Provide the [X, Y] coordinate of the cell's center where the given text is located.  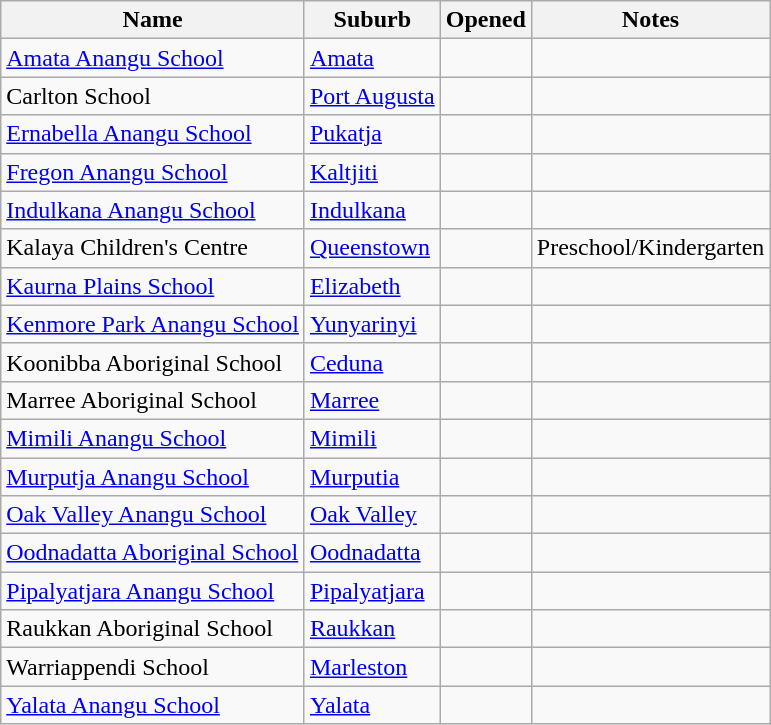
Queenstown [372, 248]
Yunyarinyi [372, 324]
Kaurna Plains School [153, 286]
Fregon Anangu School [153, 172]
Notes [650, 20]
Amata [372, 58]
Ernabella Anangu School [153, 134]
Elizabeth [372, 286]
Murputja Anangu School [153, 477]
Indulkana [372, 210]
Ceduna [372, 362]
Oodnadatta [372, 553]
Pipalyatjara [372, 591]
Pipalyatjara Anangu School [153, 591]
Marree Aboriginal School [153, 400]
Yalata Anangu School [153, 705]
Pukatja [372, 134]
Raukkan Aboriginal School [153, 629]
Oodnadatta Aboriginal School [153, 553]
Warriappendi School [153, 667]
Suburb [372, 20]
Carlton School [153, 96]
Marree [372, 400]
Raukkan [372, 629]
Mimili Anangu School [153, 438]
Murputia [372, 477]
Opened [486, 20]
Yalata [372, 705]
Amata Anangu School [153, 58]
Marleston [372, 667]
Oak Valley [372, 515]
Kaltjiti [372, 172]
Oak Valley Anangu School [153, 515]
Indulkana Anangu School [153, 210]
Mimili [372, 438]
Preschool/Kindergarten [650, 248]
Kalaya Children's Centre [153, 248]
Koonibba Aboriginal School [153, 362]
Port Augusta [372, 96]
Name [153, 20]
Kenmore Park Anangu School [153, 324]
